Capture the cell that displays the provided text and extract its [X, Y] central coordinate. 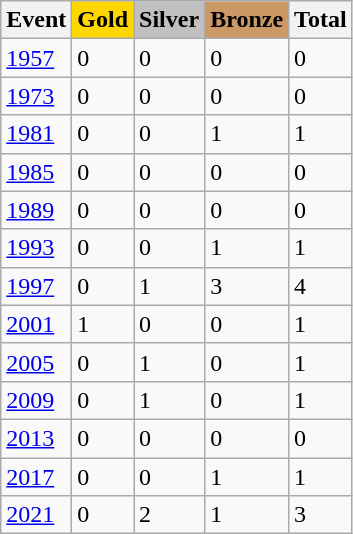
Event [36, 20]
1981 [36, 134]
2001 [36, 324]
1985 [36, 172]
2017 [36, 477]
1989 [36, 210]
4 [321, 286]
2021 [36, 515]
2009 [36, 400]
2 [170, 515]
Total [321, 20]
1993 [36, 248]
1997 [36, 286]
1957 [36, 58]
2013 [36, 438]
Bronze [247, 20]
Silver [170, 20]
Gold [103, 20]
2005 [36, 362]
1973 [36, 96]
